Identify which cell holds the provided text, then report its [x, y] central coordinate. 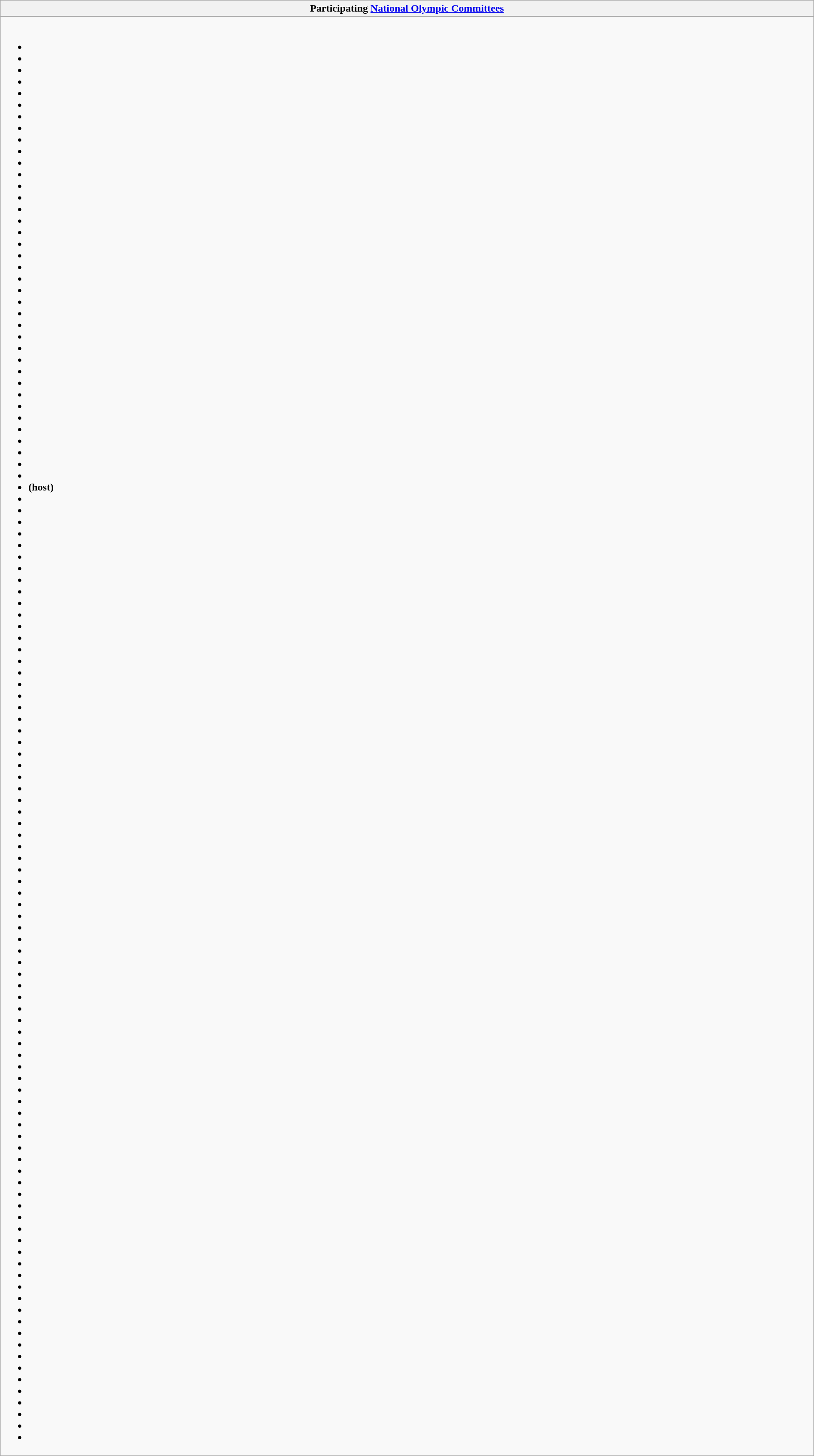
Participating National Olympic Committees [407, 9]
(host) [407, 736]
